Return the [X, Y] coordinate for the center point of the cell that contains the specified text.  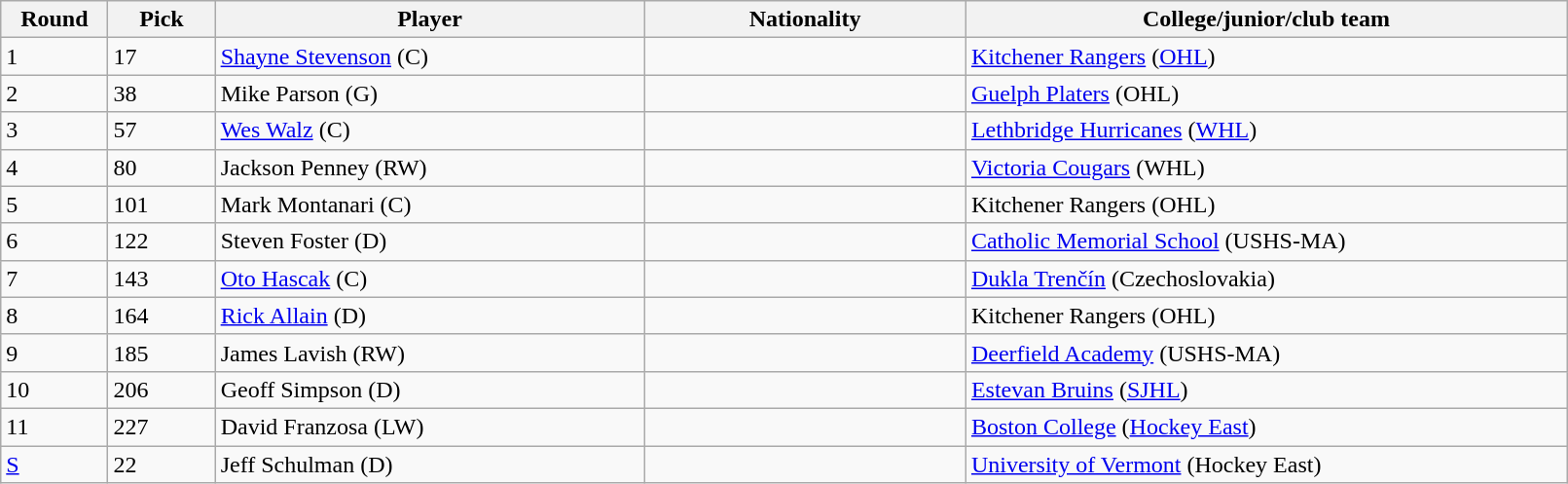
Jackson Penney (RW) [430, 168]
Jeff Schulman (D) [430, 465]
9 [55, 353]
Round [55, 19]
4 [55, 168]
Estevan Bruins (SJHL) [1265, 390]
185 [162, 353]
1 [55, 56]
6 [55, 242]
38 [162, 93]
227 [162, 427]
5 [55, 205]
Mark Montanari (C) [430, 205]
Mike Parson (G) [430, 93]
80 [162, 168]
Rick Allain (D) [430, 316]
University of Vermont (Hockey East) [1265, 465]
Dukla Trenčín (Czechoslovakia) [1265, 279]
Catholic Memorial School (USHS-MA) [1265, 242]
James Lavish (RW) [430, 353]
57 [162, 130]
Shayne Stevenson (C) [430, 56]
Guelph Platers (OHL) [1265, 93]
Player [430, 19]
Boston College (Hockey East) [1265, 427]
7 [55, 279]
Victoria Cougars (WHL) [1265, 168]
Nationality [806, 19]
11 [55, 427]
Oto Hascak (C) [430, 279]
10 [55, 390]
Lethbridge Hurricanes (WHL) [1265, 130]
22 [162, 465]
143 [162, 279]
3 [55, 130]
Deerfield Academy (USHS-MA) [1265, 353]
122 [162, 242]
8 [55, 316]
17 [162, 56]
College/junior/club team [1265, 19]
Steven Foster (D) [430, 242]
164 [162, 316]
Wes Walz (C) [430, 130]
David Franzosa (LW) [430, 427]
2 [55, 93]
101 [162, 205]
206 [162, 390]
Pick [162, 19]
Geoff Simpson (D) [430, 390]
S [55, 465]
